For the text-containing cell, return its midpoint in [X, Y] coordinate format. 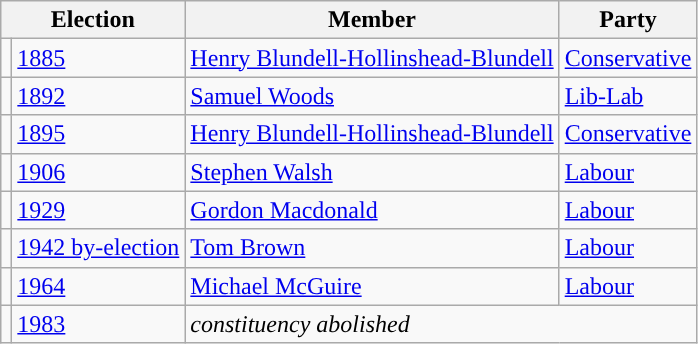
Member [372, 20]
Gordon Macdonald [372, 210]
Stephen Walsh [372, 172]
1906 [98, 172]
Election [93, 20]
Tom Brown [372, 248]
1983 [98, 324]
1895 [98, 134]
Lib-Lab [628, 96]
1892 [98, 96]
Michael McGuire [372, 286]
1964 [98, 286]
1929 [98, 210]
Samuel Woods [372, 96]
constituency abolished [441, 324]
1885 [98, 58]
1942 by-election [98, 248]
Party [628, 20]
